Output the (x, y) coordinate of the center of the cell containing the given text.  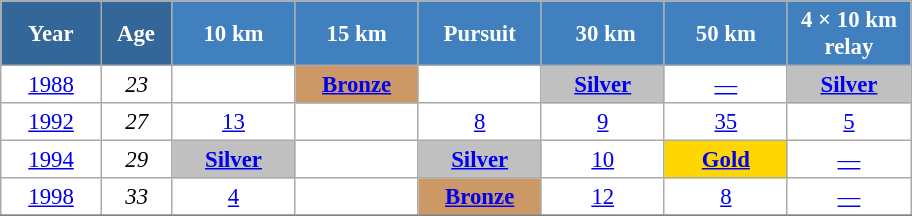
1988 (52, 85)
Pursuit (480, 34)
1994 (52, 160)
23 (136, 85)
50 km (726, 34)
9 (602, 122)
27 (136, 122)
13 (234, 122)
Age (136, 34)
35 (726, 122)
4 (234, 197)
Year (52, 34)
15 km (356, 34)
33 (136, 197)
Gold (726, 160)
1998 (52, 197)
10 (602, 160)
10 km (234, 34)
30 km (602, 34)
4 × 10 km relay (848, 34)
29 (136, 160)
12 (602, 197)
1992 (52, 122)
5 (848, 122)
